Find where the given text appears and provide that cell's center as [X, Y] coordinate. 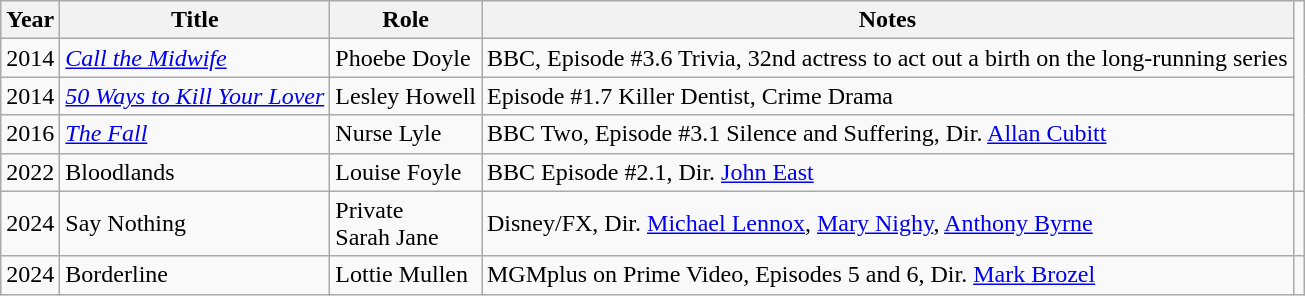
PrivateSarah Jane [406, 224]
Disney/FX, Dir. Michael Lennox, Mary Nighy, Anthony Byrne [888, 224]
2016 [30, 134]
The Fall [195, 134]
BBC Episode #2.1, Dir. John East [888, 172]
Phoebe Doyle [406, 58]
Episode #1.7 Killer Dentist, Crime Drama [888, 96]
BBC, Episode #3.6 Trivia, 32nd actress to act out a birth on the long-running series [888, 58]
Nurse Lyle [406, 134]
Year [30, 20]
Bloodlands [195, 172]
50 Ways to Kill Your Lover [195, 96]
Borderline [195, 275]
Lesley Howell [406, 96]
MGMplus on Prime Video, Episodes 5 and 6, Dir. Mark Brozel [888, 275]
Call the Midwife [195, 58]
Notes [888, 20]
Title [195, 20]
BBC Two, Episode #3.1 Silence and Suffering, Dir. Allan Cubitt [888, 134]
Say Nothing [195, 224]
2022 [30, 172]
Lottie Mullen [406, 275]
Louise Foyle [406, 172]
Role [406, 20]
